Detect which cell encompasses the target text, then output its [x, y] center coordinate. 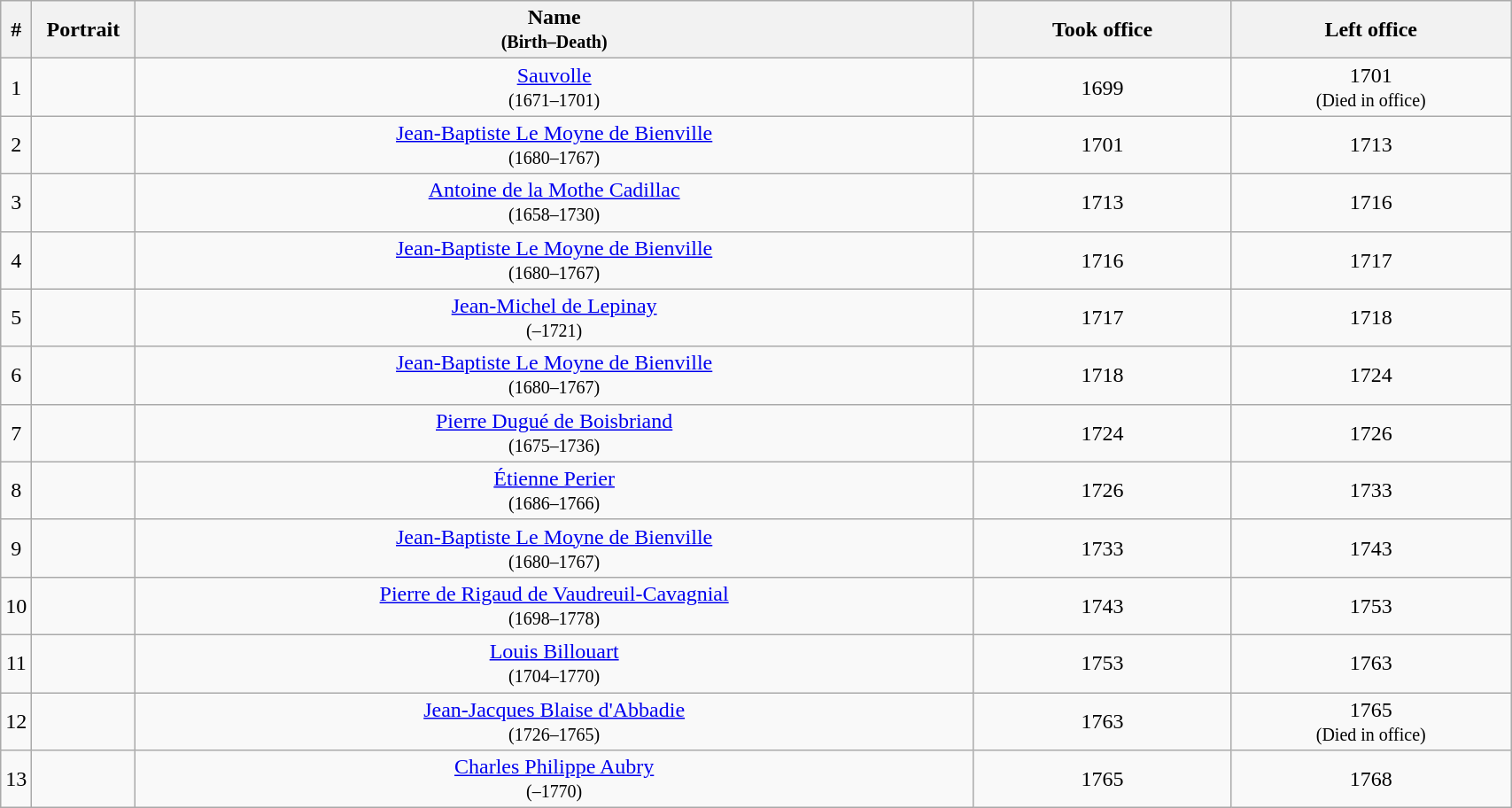
Portrait [83, 30]
12 [16, 721]
Étienne Perier(1686–1766) [554, 491]
Louis Billouart(1704–1770) [554, 663]
2 [16, 145]
Left office [1371, 30]
1 [16, 87]
Jean-Jacques Blaise d'Abbadie(1726–1765) [554, 721]
1768 [1371, 780]
4 [16, 260]
Sauvolle(1671–1701) [554, 87]
Name(Birth–Death) [554, 30]
Took office [1102, 30]
1699 [1102, 87]
1765 [1102, 780]
8 [16, 491]
1701(Died in office) [1371, 87]
7 [16, 432]
Antoine de la Mothe Cadillac(1658–1730) [554, 202]
9 [16, 548]
# [16, 30]
5 [16, 317]
Jean-Michel de Lepinay(–1721) [554, 317]
13 [16, 780]
1765(Died in office) [1371, 721]
1701 [1102, 145]
Charles Philippe Aubry(–1770) [554, 780]
3 [16, 202]
Pierre de Rigaud de Vaudreuil-Cavagnial(1698–1778) [554, 606]
6 [16, 376]
Pierre Dugué de Boisbriand(1675–1736) [554, 432]
11 [16, 663]
10 [16, 606]
